Scan for the cell matching the given text and deliver its [x, y] coordinate at center. 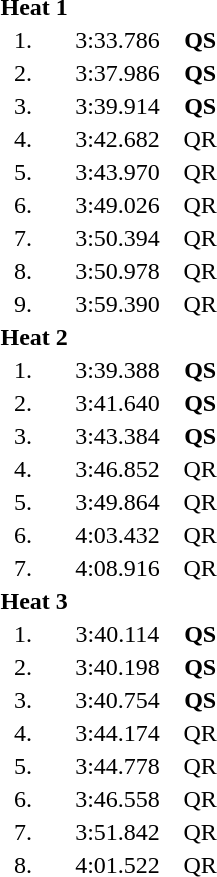
3:37.986 [118, 73]
3:43.384 [118, 436]
3:51.842 [118, 832]
3:39.914 [118, 106]
3:43.970 [118, 172]
3:39.388 [118, 370]
3:42.682 [118, 139]
3:46.558 [118, 799]
3:44.174 [118, 733]
3:44.778 [118, 766]
4:03.432 [118, 535]
3:40.114 [118, 634]
3:49.026 [118, 205]
3:40.198 [118, 667]
4:08.916 [118, 568]
3:46.852 [118, 469]
3:50.394 [118, 238]
3:59.390 [118, 304]
3:50.978 [118, 271]
3:33.786 [118, 40]
3:40.754 [118, 700]
3:49.864 [118, 502]
3:41.640 [118, 403]
